Extract the (x, y) coordinate from the center of the cell holding the provided text.  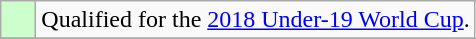
Qualified for the 2018 Under-19 World Cup. (256, 20)
